Determine the [x, y] coordinate at the center of the cell enclosing the given text.  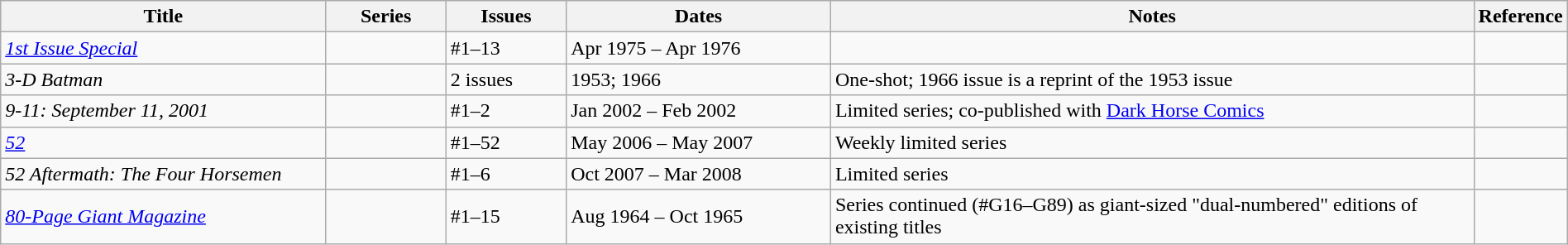
May 2006 – May 2007 [699, 142]
9-11: September 11, 2001 [164, 111]
#1–52 [506, 142]
Oct 2007 – Mar 2008 [699, 174]
Weekly limited series [1152, 142]
Apr 1975 – Apr 1976 [699, 48]
2 issues [506, 79]
Notes [1152, 17]
1st Issue Special [164, 48]
80-Page Giant Magazine [164, 217]
#1–13 [506, 48]
#1–2 [506, 111]
Limited series; co-published with Dark Horse Comics [1152, 111]
Series [385, 17]
Dates [699, 17]
3-D Batman [164, 79]
52 [164, 142]
Limited series [1152, 174]
Title [164, 17]
One-shot; 1966 issue is a reprint of the 1953 issue [1152, 79]
Jan 2002 – Feb 2002 [699, 111]
1953; 1966 [699, 79]
Issues [506, 17]
Reference [1520, 17]
#1–6 [506, 174]
#1–15 [506, 217]
Series continued (#G16–G89) as giant-sized "dual-numbered" editions of existing titles [1152, 217]
Aug 1964 – Oct 1965 [699, 217]
52 Aftermath: The Four Horsemen [164, 174]
